Scan for the cell matching the given text and deliver its (X, Y) coordinate at center. 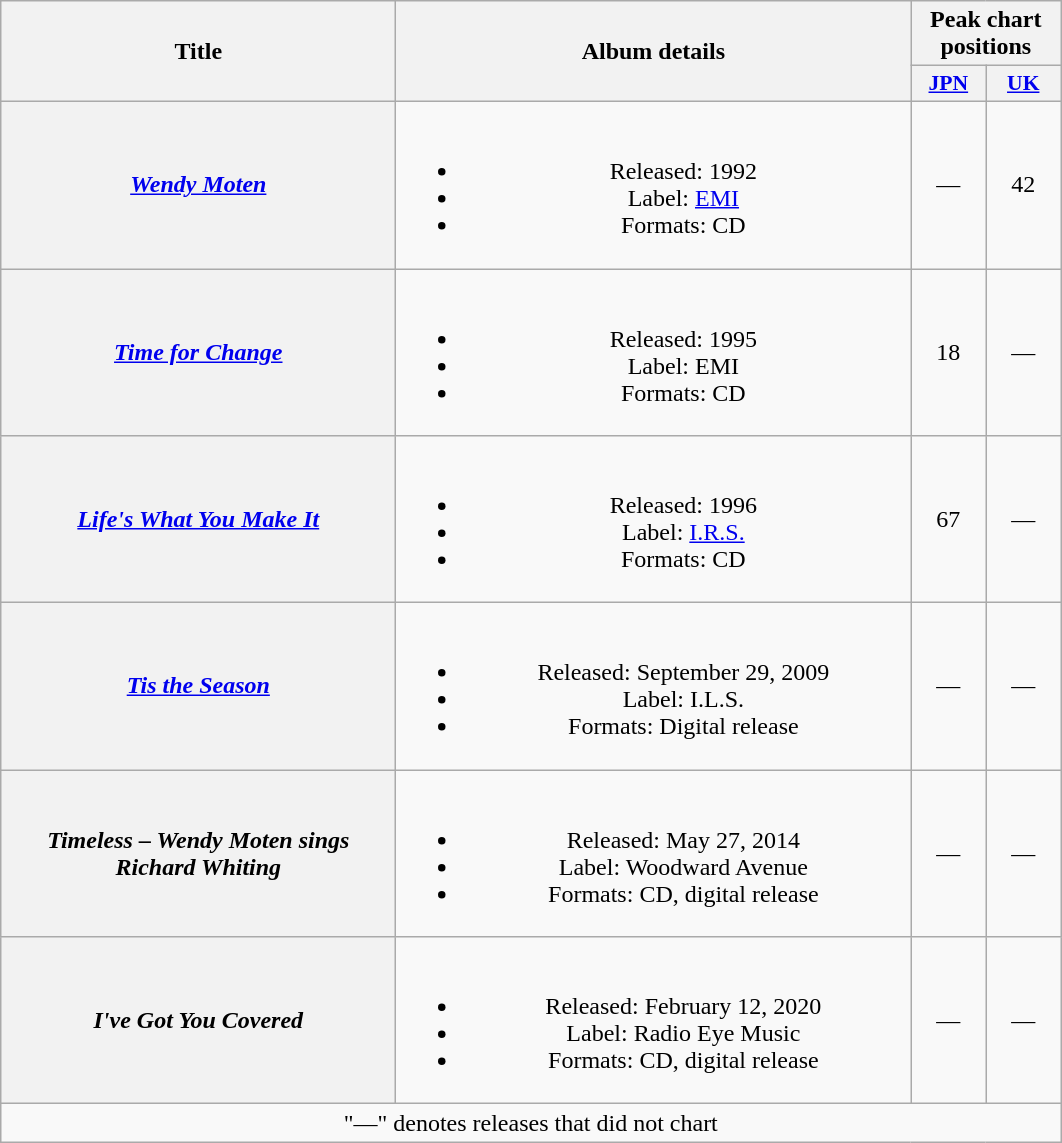
Album details (654, 52)
Life's What You Make It (198, 520)
Time for Change (198, 352)
Released: February 12, 2020Label: Radio Eye MusicFormats: CD, digital release (654, 1020)
Released: September 29, 2009Label: I.L.S.Formats: Digital release (654, 686)
Released: May 27, 2014Label: Woodward AvenueFormats: CD, digital release (654, 854)
Timeless – Wendy Moten sings Richard Whiting (198, 854)
― (1024, 352)
Title (198, 52)
42 (1024, 184)
Tis the Season (198, 686)
Wendy Moten (198, 184)
Released: 1992Label: EMIFormats: CD (654, 184)
Peak chart positions (986, 34)
I've Got You Covered (198, 1020)
67 (948, 520)
UK (1024, 84)
18 (948, 352)
"—" denotes releases that did not chart (531, 1123)
Released: 1995Label: EMIFormats: CD (654, 352)
JPN (948, 84)
Released: 1996Label: I.R.S.Formats: CD (654, 520)
